From the cell containing the given text, extract its center point as (x, y) coordinate. 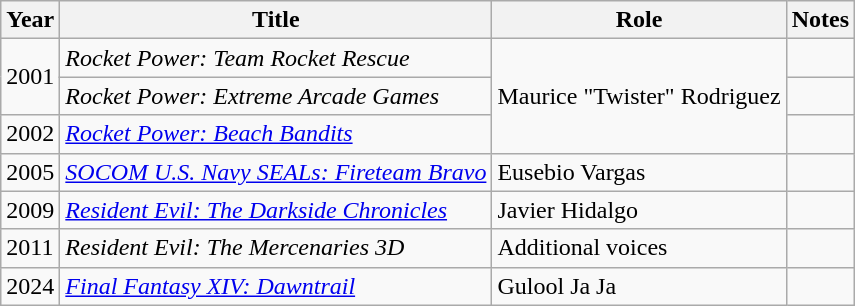
2002 (30, 134)
Notes (820, 20)
Rocket Power: Extreme Arcade Games (276, 96)
Year (30, 20)
Role (639, 20)
2009 (30, 210)
Title (276, 20)
SOCOM U.S. Navy SEALs: Fireteam Bravo (276, 172)
Gulool Ja Ja (639, 286)
2001 (30, 77)
Additional voices (639, 248)
2011 (30, 248)
Eusebio Vargas (639, 172)
Rocket Power: Team Rocket Rescue (276, 58)
2024 (30, 286)
Rocket Power: Beach Bandits (276, 134)
2005 (30, 172)
Maurice "Twister" Rodriguez (639, 96)
Resident Evil: The Darkside Chronicles (276, 210)
Final Fantasy XIV: Dawntrail (276, 286)
Resident Evil: The Mercenaries 3D (276, 248)
Javier Hidalgo (639, 210)
